Capture the cell that displays the provided text and extract its (x, y) central coordinate. 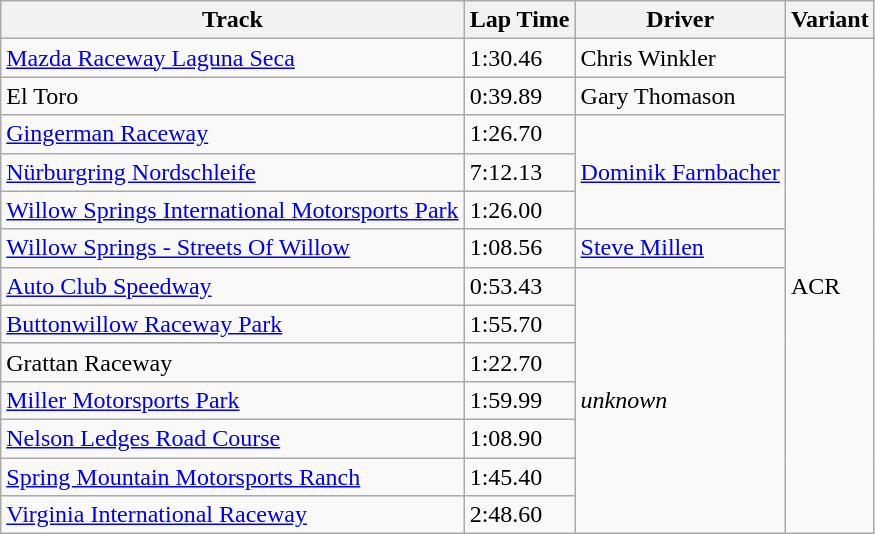
El Toro (232, 96)
Dominik Farnbacher (680, 172)
1:08.56 (520, 248)
Virginia International Raceway (232, 515)
Mazda Raceway Laguna Seca (232, 58)
Driver (680, 20)
Willow Springs - Streets Of Willow (232, 248)
1:59.99 (520, 400)
7:12.13 (520, 172)
1:08.90 (520, 438)
1:26.00 (520, 210)
Grattan Raceway (232, 362)
Variant (830, 20)
1:30.46 (520, 58)
Auto Club Speedway (232, 286)
Willow Springs International Motorsports Park (232, 210)
1:22.70 (520, 362)
Chris Winkler (680, 58)
Gingerman Raceway (232, 134)
Gary Thomason (680, 96)
unknown (680, 400)
1:45.40 (520, 477)
0:39.89 (520, 96)
Nelson Ledges Road Course (232, 438)
1:26.70 (520, 134)
Lap Time (520, 20)
Spring Mountain Motorsports Ranch (232, 477)
Miller Motorsports Park (232, 400)
ACR (830, 286)
Steve Millen (680, 248)
Buttonwillow Raceway Park (232, 324)
Track (232, 20)
2:48.60 (520, 515)
0:53.43 (520, 286)
1:55.70 (520, 324)
Nürburgring Nordschleife (232, 172)
